Find where the given text appears and provide that cell's center as (X, Y) coordinate. 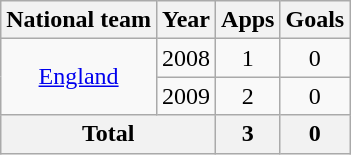
3 (248, 134)
England (79, 77)
2009 (186, 96)
Year (186, 20)
Goals (315, 20)
Total (108, 134)
2 (248, 96)
National team (79, 20)
2008 (186, 58)
Apps (248, 20)
1 (248, 58)
